Find where the given text appears and provide that cell's center as (x, y) coordinate. 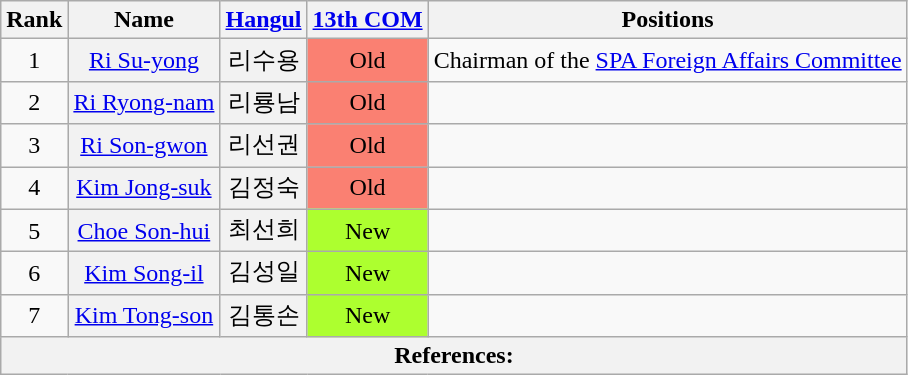
Ri Su-yong (144, 60)
4 (34, 188)
Rank (34, 20)
김성일 (264, 274)
6 (34, 274)
리룡남 (264, 102)
Name (144, 20)
김통손 (264, 316)
Ri Son-gwon (144, 146)
Ri Ryong-nam (144, 102)
5 (34, 230)
Positions (668, 20)
김정숙 (264, 188)
Kim Tong-son (144, 316)
3 (34, 146)
Kim Jong-suk (144, 188)
1 (34, 60)
Hangul (264, 20)
Choe Son-hui (144, 230)
최선희 (264, 230)
Kim Song-il (144, 274)
리수용 (264, 60)
References: (454, 356)
13th COM (368, 20)
Chairman of the SPA Foreign Affairs Committee (668, 60)
2 (34, 102)
리선권 (264, 146)
7 (34, 316)
